Provide the (x, y) coordinate of the cell's center where the given text is located.  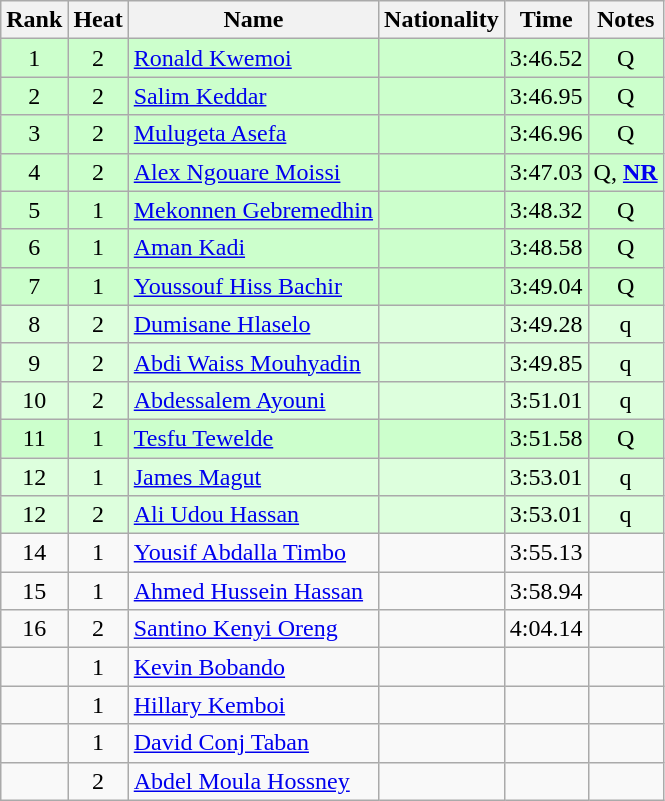
Ronald Kwemoi (253, 58)
14 (34, 553)
Ali Udou Hassan (253, 515)
Rank (34, 20)
3:49.85 (546, 362)
15 (34, 591)
Hillary Kemboi (253, 705)
6 (34, 248)
3:48.58 (546, 248)
9 (34, 362)
Name (253, 20)
Kevin Bobando (253, 667)
3:46.95 (546, 96)
Q, NR (626, 172)
James Magut (253, 477)
Abdel Moula Hossney (253, 781)
4 (34, 172)
Yousif Abdalla Timbo (253, 553)
10 (34, 400)
3:49.04 (546, 286)
Alex Ngouare Moissi (253, 172)
Youssouf Hiss Bachir (253, 286)
Tesfu Tewelde (253, 438)
16 (34, 629)
Santino Kenyi Oreng (253, 629)
7 (34, 286)
5 (34, 210)
4:04.14 (546, 629)
3:48.32 (546, 210)
Salim Keddar (253, 96)
Time (546, 20)
3:47.03 (546, 172)
Dumisane Hlaselo (253, 324)
Abdessalem Ayouni (253, 400)
3:58.94 (546, 591)
Ahmed Hussein Hassan (253, 591)
Abdi Waiss Mouhyadin (253, 362)
3:51.01 (546, 400)
8 (34, 324)
Aman Kadi (253, 248)
Notes (626, 20)
3:55.13 (546, 553)
3:51.58 (546, 438)
Heat (98, 20)
3 (34, 134)
Mulugeta Asefa (253, 134)
3:46.96 (546, 134)
Mekonnen Gebremedhin (253, 210)
David Conj Taban (253, 743)
11 (34, 438)
3:49.28 (546, 324)
3:46.52 (546, 58)
Nationality (442, 20)
